Detect which cell encompasses the target text, then output its (X, Y) center coordinate. 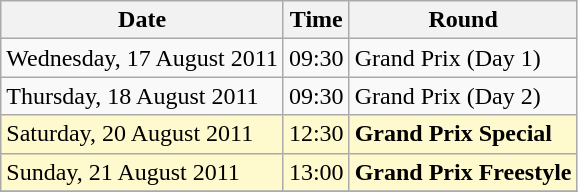
Grand Prix Freestyle (463, 172)
Grand Prix (Day 1) (463, 58)
Wednesday, 17 August 2011 (142, 58)
Grand Prix (Day 2) (463, 96)
Time (316, 20)
12:30 (316, 134)
13:00 (316, 172)
Thursday, 18 August 2011 (142, 96)
Saturday, 20 August 2011 (142, 134)
Date (142, 20)
Sunday, 21 August 2011 (142, 172)
Grand Prix Special (463, 134)
Round (463, 20)
